Extract the [X, Y] coordinate from the center of the cell holding the provided text.  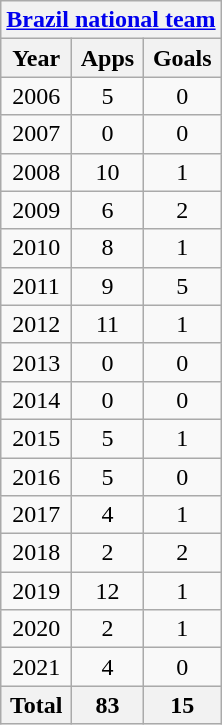
9 [108, 286]
2010 [36, 248]
2012 [36, 324]
15 [182, 705]
2018 [36, 553]
Total [36, 705]
2014 [36, 400]
10 [108, 172]
2008 [36, 172]
12 [108, 591]
Apps [108, 58]
6 [108, 210]
2019 [36, 591]
Goals [182, 58]
8 [108, 248]
2021 [36, 667]
2009 [36, 210]
2015 [36, 438]
2020 [36, 629]
Brazil national team [111, 20]
2011 [36, 286]
Year [36, 58]
83 [108, 705]
2007 [36, 134]
2016 [36, 477]
2013 [36, 362]
2017 [36, 515]
11 [108, 324]
2006 [36, 96]
